Return (x, y) of the center of cell containing provided text 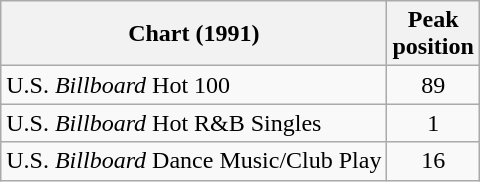
U.S. Billboard Dance Music/Club Play (194, 161)
Chart (1991) (194, 34)
Peakposition (433, 34)
1 (433, 123)
U.S. Billboard Hot R&B Singles (194, 123)
89 (433, 85)
U.S. Billboard Hot 100 (194, 85)
16 (433, 161)
